Capture the cell that displays the provided text and extract its (X, Y) central coordinate. 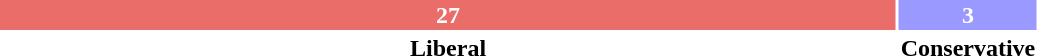
27 (448, 15)
3 (968, 15)
